Detect which cell encompasses the target text, then output its (x, y) center coordinate. 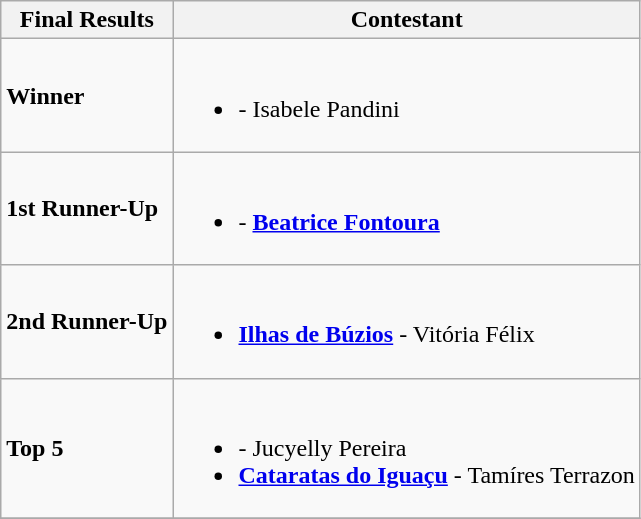
Winner (87, 96)
Final Results (87, 20)
Contestant (406, 20)
2nd Runner-Up (87, 322)
- Beatrice Fontoura (406, 208)
Top 5 (87, 448)
1st Runner-Up (87, 208)
- Isabele Pandini (406, 96)
- Jucyelly Pereira Cataratas do Iguaçu - Tamíres Terrazon (406, 448)
Ilhas de Búzios - Vitória Félix (406, 322)
